From the cell containing the given text, extract its center point as (X, Y) coordinate. 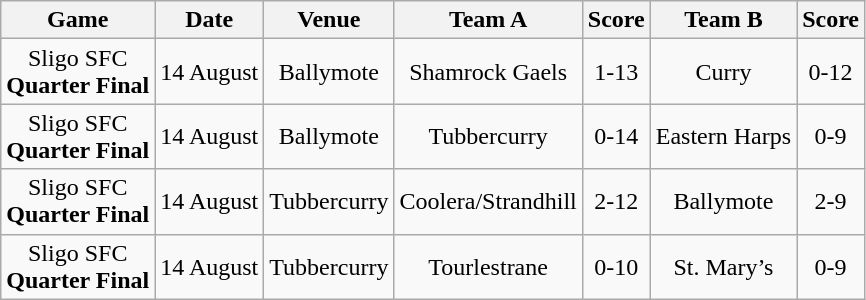
Game (78, 20)
2-9 (831, 202)
Team A (488, 20)
0-14 (616, 136)
Shamrock Gaels (488, 72)
Coolera/Strandhill (488, 202)
Venue (329, 20)
Curry (723, 72)
0-10 (616, 266)
Tourlestrane (488, 266)
Date (210, 20)
Team B (723, 20)
St. Mary’s (723, 266)
2-12 (616, 202)
Eastern Harps (723, 136)
1-13 (616, 72)
0-12 (831, 72)
